Extract the [x, y] coordinate from the center of the cell holding the provided text.  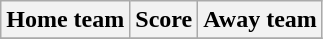
Home team [66, 20]
Away team [260, 20]
Score [164, 20]
